Detect which cell encompasses the target text, then output its [X, Y] center coordinate. 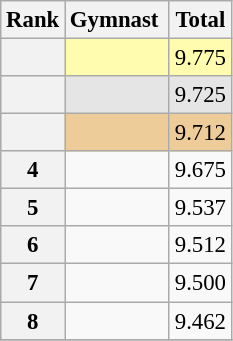
9.725 [200, 95]
Gymnast [118, 20]
8 [33, 321]
4 [33, 170]
9.462 [200, 321]
Rank [33, 20]
6 [33, 245]
9.712 [200, 133]
9.512 [200, 245]
7 [33, 283]
Total [200, 20]
5 [33, 208]
9.675 [200, 170]
9.537 [200, 208]
9.775 [200, 58]
9.500 [200, 283]
